Pinpoint the cell where the given text exists, returning its (X, Y) midpoint coordinate. 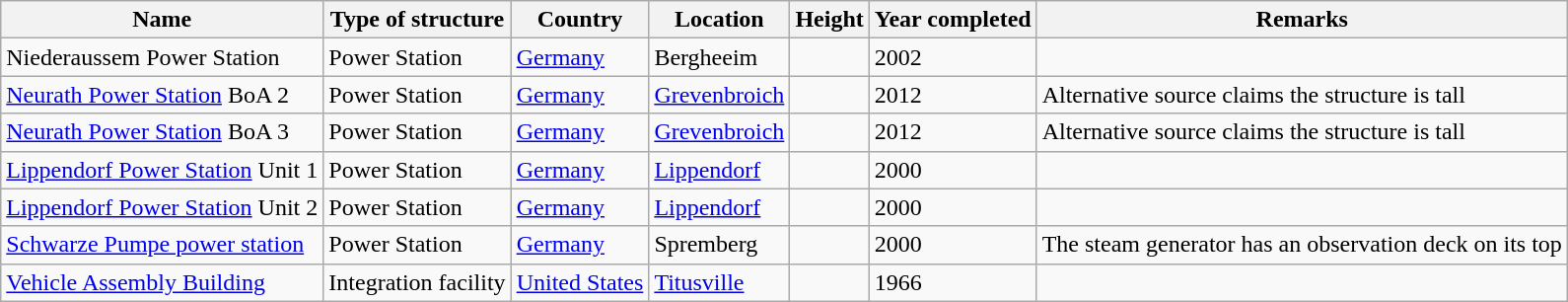
Location (720, 20)
Year completed (953, 20)
The steam generator has an observation deck on its top (1302, 245)
Integration facility (417, 282)
Height (829, 20)
Neurath Power Station BoA 3 (162, 132)
Bergheeim (720, 57)
Country (580, 20)
Vehicle Assembly Building (162, 282)
Type of structure (417, 20)
Spremberg (720, 245)
Titusville (720, 282)
United States (580, 282)
Name (162, 20)
1966 (953, 282)
Niederaussem Power Station (162, 57)
Schwarze Pumpe power station (162, 245)
Remarks (1302, 20)
Lippendorf Power Station Unit 2 (162, 207)
2002 (953, 57)
Neurath Power Station BoA 2 (162, 95)
Lippendorf Power Station Unit 1 (162, 170)
